Detect which cell encompasses the target text, then output its [x, y] center coordinate. 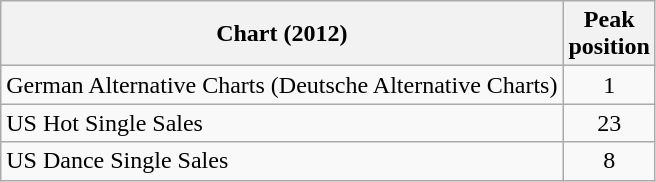
US Dance Single Sales [282, 161]
Peakposition [609, 34]
German Alternative Charts (Deutsche Alternative Charts) [282, 85]
8 [609, 161]
Chart (2012) [282, 34]
1 [609, 85]
23 [609, 123]
US Hot Single Sales [282, 123]
